Search for the cell housing the specified text and yield its [X, Y] center coordinate. 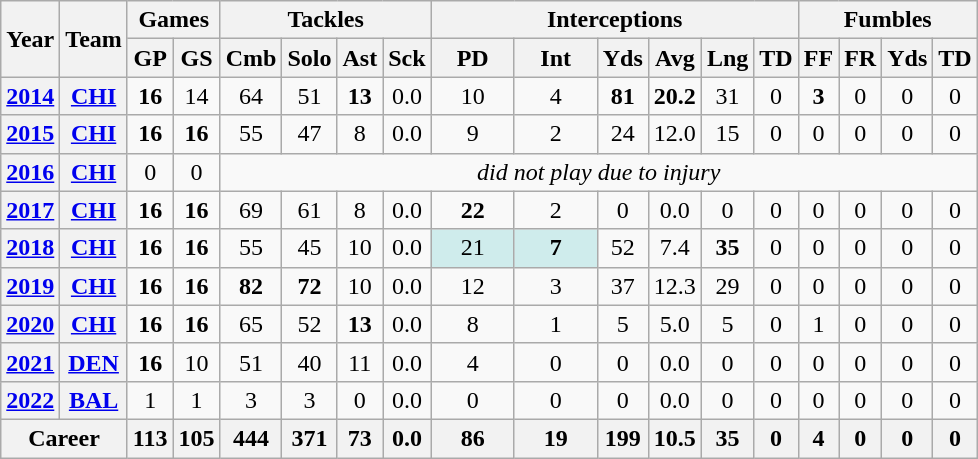
2018 [30, 248]
Int [556, 58]
BAL [94, 400]
47 [310, 134]
5.0 [674, 324]
10.5 [674, 438]
FF [818, 58]
Cmb [251, 58]
Tackles [326, 20]
2016 [30, 172]
7.4 [674, 248]
37 [622, 286]
81 [622, 96]
19 [556, 438]
2014 [30, 96]
61 [310, 210]
11 [360, 362]
199 [622, 438]
FR [860, 58]
2015 [30, 134]
40 [310, 362]
444 [251, 438]
371 [310, 438]
12.3 [674, 286]
12.0 [674, 134]
GP [150, 58]
21 [472, 248]
DEN [94, 362]
2022 [30, 400]
did not play due to injury [598, 172]
82 [251, 286]
86 [472, 438]
Sck [407, 58]
73 [360, 438]
Ast [360, 58]
7 [556, 248]
69 [251, 210]
PD [472, 58]
Lng [727, 58]
20.2 [674, 96]
45 [310, 248]
Year [30, 39]
105 [196, 438]
Team [94, 39]
29 [727, 286]
Solo [310, 58]
65 [251, 324]
Career [64, 438]
9 [472, 134]
15 [727, 134]
14 [196, 96]
Games [174, 20]
113 [150, 438]
12 [472, 286]
Interceptions [614, 20]
2017 [30, 210]
31 [727, 96]
2021 [30, 362]
2019 [30, 286]
24 [622, 134]
22 [472, 210]
Fumbles [888, 20]
2020 [30, 324]
GS [196, 58]
72 [310, 286]
Avg [674, 58]
64 [251, 96]
